Find where the given text appears and provide that cell's center as (x, y) coordinate. 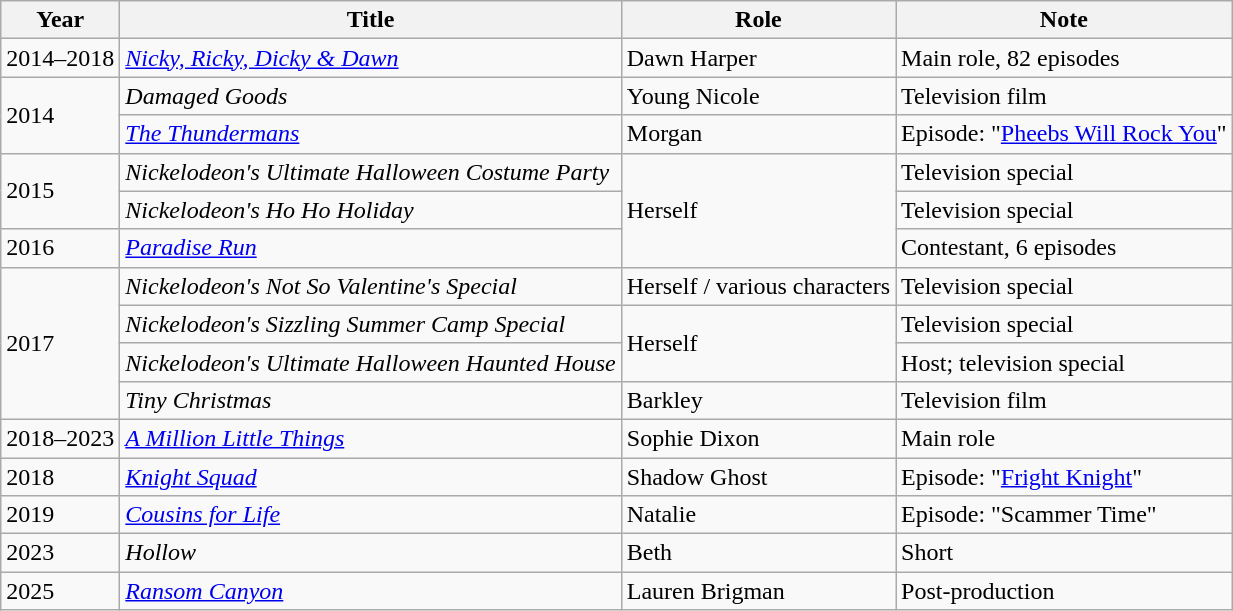
Ransom Canyon (370, 591)
Episode: "Scammer Time" (1064, 515)
Nicky, Ricky, Dicky & Dawn (370, 58)
2023 (60, 553)
2018 (60, 477)
Nickelodeon's Ultimate Halloween Haunted House (370, 362)
Lauren Brigman (758, 591)
Role (758, 20)
2015 (60, 191)
Cousins for Life (370, 515)
Year (60, 20)
Tiny Christmas (370, 400)
Short (1064, 553)
Morgan (758, 134)
A Million Little Things (370, 438)
Nickelodeon's Sizzling Summer Camp Special (370, 324)
Host; television special (1064, 362)
Episode: "Fright Knight" (1064, 477)
Shadow Ghost (758, 477)
2016 (60, 248)
Contestant, 6 episodes (1064, 248)
Sophie Dixon (758, 438)
2025 (60, 591)
Herself / various characters (758, 286)
2014–2018 (60, 58)
Dawn Harper (758, 58)
Main role (1064, 438)
Damaged Goods (370, 96)
2019 (60, 515)
Beth (758, 553)
Paradise Run (370, 248)
2018–2023 (60, 438)
The Thundermans (370, 134)
2014 (60, 115)
Nickelodeon's Not So Valentine's Special (370, 286)
2017 (60, 343)
Title (370, 20)
Knight Squad (370, 477)
Post-production (1064, 591)
Natalie (758, 515)
Nickelodeon's Ho Ho Holiday (370, 210)
Main role, 82 episodes (1064, 58)
Hollow (370, 553)
Note (1064, 20)
Young Nicole (758, 96)
Nickelodeon's Ultimate Halloween Costume Party (370, 172)
Barkley (758, 400)
Episode: "Pheebs Will Rock You" (1064, 134)
